From the cell containing the given text, extract its center point as [X, Y] coordinate. 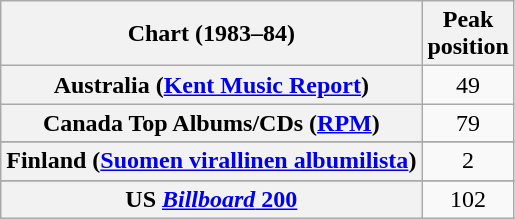
49 [468, 85]
102 [468, 199]
US Billboard 200 [212, 199]
Canada Top Albums/CDs (RPM) [212, 123]
Peakposition [468, 34]
Finland (Suomen virallinen albumilista) [212, 161]
Chart (1983–84) [212, 34]
Australia (Kent Music Report) [212, 85]
79 [468, 123]
2 [468, 161]
